Detect which cell encompasses the target text, then output its (x, y) center coordinate. 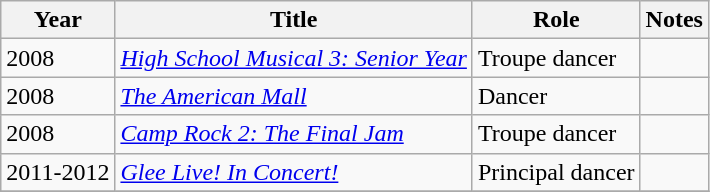
Role (556, 20)
Notes (674, 20)
Principal dancer (556, 172)
Dancer (556, 96)
2011-2012 (58, 172)
Title (294, 20)
Year (58, 20)
Camp Rock 2: The Final Jam (294, 134)
High School Musical 3: Senior Year (294, 58)
The American Mall (294, 96)
Glee Live! In Concert! (294, 172)
